For the text-containing cell, return its midpoint in (X, Y) coordinate format. 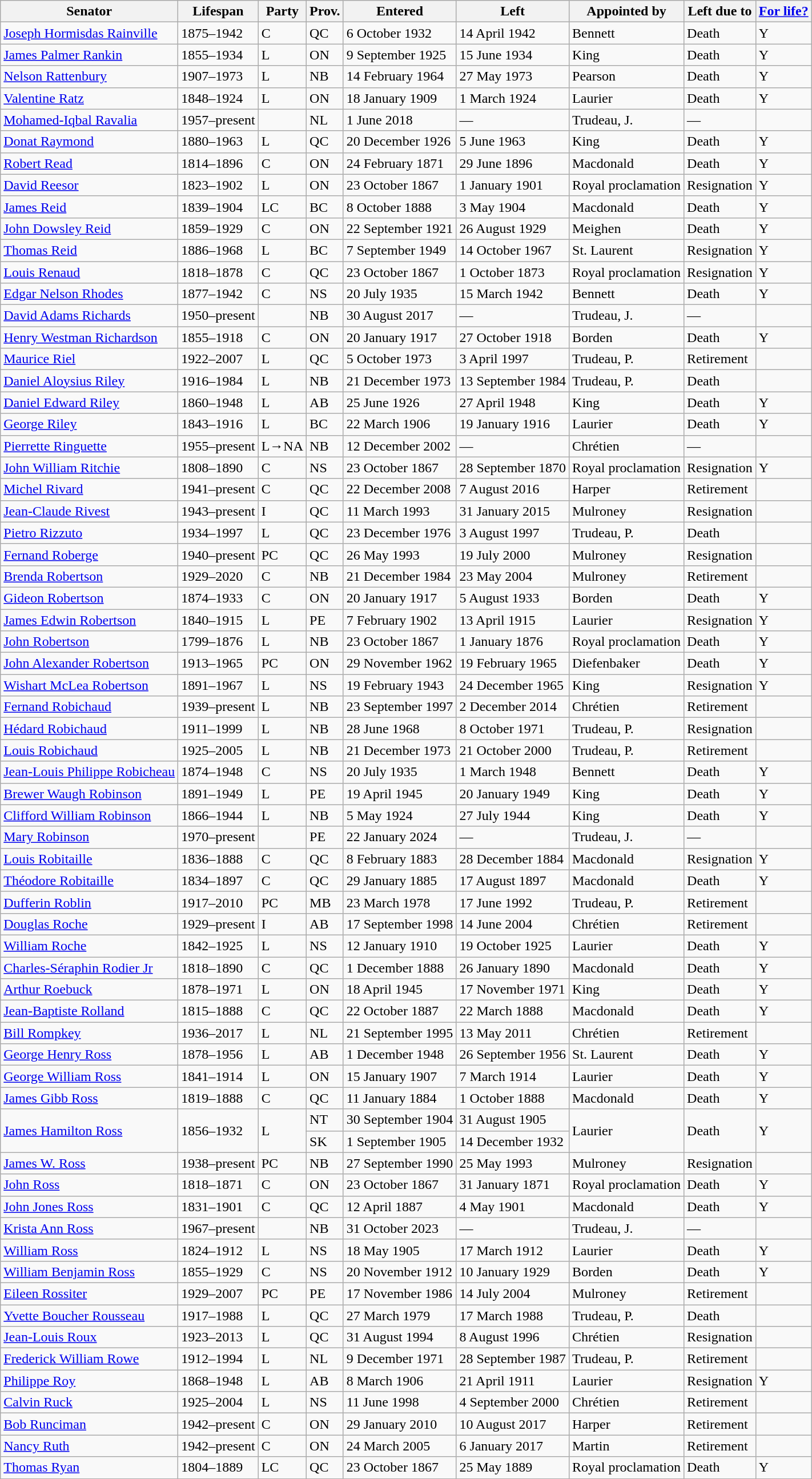
21 December 1984 (400, 576)
James Edwin Robertson (89, 620)
Mohamed-Iqbal Ravalia (89, 120)
22 October 1887 (400, 1011)
3 April 1997 (513, 359)
3 August 1997 (513, 533)
19 April 1945 (400, 794)
Calvin Ruck (89, 1402)
John Robertson (89, 642)
1 June 2018 (400, 120)
1 December 1888 (400, 968)
Meighen (627, 228)
1929–2007 (218, 1293)
Bob Runciman (89, 1424)
18 May 1905 (400, 1250)
John Dowsley Reid (89, 228)
1808–1890 (218, 468)
19 July 2000 (513, 554)
Donat Raymond (89, 142)
29 January 1885 (400, 881)
28 September 1870 (513, 468)
1815–1888 (218, 1011)
1819–1888 (218, 1098)
12 January 1910 (400, 946)
Bill Rompkey (89, 1033)
8 February 1883 (400, 859)
William Roche (89, 946)
25 May 1889 (513, 1468)
17 November 1971 (513, 990)
1 September 1905 (400, 1142)
1886–1968 (218, 250)
Henry Westman Richardson (89, 337)
1859–1929 (218, 228)
1855–1929 (218, 1272)
1 December 1948 (400, 1055)
7 February 1902 (400, 620)
Jean-Claude Rivest (89, 511)
1874–1948 (218, 772)
1848–1924 (218, 98)
Dufferin Roblin (89, 902)
Yvette Boucher Rousseau (89, 1315)
11 March 1993 (400, 511)
1814–1896 (218, 163)
7 August 2016 (513, 489)
Lifespan (218, 11)
30 August 2017 (400, 316)
1841–1914 (218, 1076)
31 January 2015 (513, 511)
L→NA (282, 446)
1 March 1948 (513, 772)
1818–1890 (218, 968)
1855–1918 (218, 337)
22 December 2008 (400, 489)
1843–1916 (218, 424)
1891–1967 (218, 685)
14 February 1964 (400, 77)
1934–1997 (218, 533)
27 April 1948 (513, 403)
Brenda Robertson (89, 576)
8 October 1888 (400, 207)
31 August 1994 (400, 1337)
27 May 1973 (513, 77)
John Jones Ross (89, 1207)
Diefenbaker (627, 664)
23 May 2004 (513, 576)
Arthur Roebuck (89, 990)
1967–present (218, 1228)
18 January 1909 (400, 98)
15 March 1942 (513, 294)
24 February 1871 (400, 163)
1880–1963 (218, 142)
1970–present (218, 837)
21 April 1911 (513, 1381)
29 January 2010 (400, 1424)
4 September 2000 (513, 1402)
1917–1988 (218, 1315)
Pearson (627, 77)
26 September 1956 (513, 1055)
1839–1904 (218, 207)
28 June 1968 (400, 729)
14 April 1942 (513, 33)
1840–1915 (218, 620)
13 May 2011 (513, 1033)
27 March 1979 (400, 1315)
Fernand Roberge (89, 554)
Pierrette Ringuette (89, 446)
1875–1942 (218, 33)
1 March 1924 (513, 98)
1939–present (218, 707)
1907–1973 (218, 77)
6 October 1932 (400, 33)
1799–1876 (218, 642)
26 January 1890 (513, 968)
31 October 2023 (400, 1228)
2 December 2014 (513, 707)
Appointed by (627, 11)
Théodore Robitaille (89, 881)
21 September 1995 (400, 1033)
25 May 1993 (513, 1163)
James Hamilton Ross (89, 1131)
Thomas Ryan (89, 1468)
James Palmer Rankin (89, 55)
14 July 2004 (513, 1293)
26 August 1929 (513, 228)
29 June 1896 (513, 163)
1878–1971 (218, 990)
1955–present (218, 446)
Robert Read (89, 163)
Maurice Riel (89, 359)
13 April 1915 (513, 620)
1824–1912 (218, 1250)
31 January 1871 (513, 1185)
28 December 1884 (513, 859)
Daniel Edward Riley (89, 403)
1950–present (218, 316)
26 May 1993 (400, 554)
Krista Ann Ross (89, 1228)
14 June 2004 (513, 924)
20 January 1949 (513, 794)
17 August 1897 (513, 881)
15 January 1907 (400, 1076)
1834–1897 (218, 881)
Louis Robichaud (89, 750)
11 January 1884 (400, 1098)
20 November 1912 (400, 1272)
1831–1901 (218, 1207)
5 October 1973 (400, 359)
28 September 1987 (513, 1359)
1818–1878 (218, 272)
24 December 1965 (513, 685)
29 November 1962 (400, 664)
John William Ritchie (89, 468)
1855–1934 (218, 55)
Gideon Robertson (89, 598)
John Alexander Robertson (89, 664)
Nelson Rattenbury (89, 77)
1877–1942 (218, 294)
1936–2017 (218, 1033)
NT (325, 1120)
1925–2005 (218, 750)
1 January 1901 (513, 185)
1938–present (218, 1163)
Hédard Robichaud (89, 729)
27 October 1918 (513, 337)
17 September 1998 (400, 924)
Senator (89, 11)
Fernand Robichaud (89, 707)
Wishart McLea Robertson (89, 685)
1804–1889 (218, 1468)
1 October 1873 (513, 272)
1856–1932 (218, 1131)
27 July 1944 (513, 815)
Daniel Aloysius Riley (89, 381)
Joseph Hormisdas Rainville (89, 33)
Thomas Reid (89, 250)
19 February 1943 (400, 685)
1925–2004 (218, 1402)
8 August 1996 (513, 1337)
14 October 1967 (513, 250)
William Benjamin Ross (89, 1272)
17 March 1912 (513, 1250)
21 October 2000 (513, 750)
14 December 1932 (513, 1142)
9 September 1925 (400, 55)
1923–2013 (218, 1337)
1929–present (218, 924)
19 February 1965 (513, 664)
12 December 2002 (400, 446)
17 March 1988 (513, 1315)
Michel Rivard (89, 489)
George Henry Ross (89, 1055)
20 December 1926 (400, 142)
Mary Robinson (89, 837)
MB (325, 902)
23 December 1976 (400, 533)
10 January 1929 (513, 1272)
SK (325, 1142)
James Gibb Ross (89, 1098)
1842–1925 (218, 946)
3 May 1904 (513, 207)
William Ross (89, 1250)
Nancy Ruth (89, 1446)
Jean-Louis Roux (89, 1337)
24 March 2005 (400, 1446)
1823–1902 (218, 185)
Entered (400, 11)
Jean-Louis Philippe Robicheau (89, 772)
5 May 1924 (400, 815)
23 March 1978 (400, 902)
1940–present (218, 554)
8 March 1906 (400, 1381)
For life? (783, 11)
12 April 1887 (400, 1207)
Frederick William Rowe (89, 1359)
Charles-Séraphin Rodier Jr (89, 968)
George Riley (89, 424)
Edgar Nelson Rhodes (89, 294)
Left (513, 11)
18 April 1945 (400, 990)
Martin (627, 1446)
22 March 1888 (513, 1011)
James Reid (89, 207)
1818–1871 (218, 1185)
31 August 1905 (513, 1120)
8 October 1971 (513, 729)
Louis Renaud (89, 272)
9 December 1971 (400, 1359)
Brewer Waugh Robinson (89, 794)
1 October 1888 (513, 1098)
11 June 1998 (400, 1402)
1917–2010 (218, 902)
5 August 1933 (513, 598)
Prov. (325, 11)
22 March 1906 (400, 424)
17 June 1992 (513, 902)
4 May 1901 (513, 1207)
19 January 1916 (513, 424)
22 September 1921 (400, 228)
17 November 1986 (400, 1293)
23 September 1997 (400, 707)
10 August 2017 (513, 1424)
Eileen Rossiter (89, 1293)
1866–1944 (218, 815)
15 June 1934 (513, 55)
1860–1948 (218, 403)
John Ross (89, 1185)
David Reesor (89, 185)
Louis Robitaille (89, 859)
Jean-Baptiste Rolland (89, 1011)
1912–1994 (218, 1359)
13 September 1984 (513, 381)
1878–1956 (218, 1055)
Douglas Roche (89, 924)
1916–1984 (218, 381)
7 March 1914 (513, 1076)
Pietro Rizzuto (89, 533)
1836–1888 (218, 859)
James W. Ross (89, 1163)
Clifford William Robinson (89, 815)
5 June 1963 (513, 142)
1 January 1876 (513, 642)
George William Ross (89, 1076)
Philippe Roy (89, 1381)
Party (282, 11)
1943–present (218, 511)
6 January 2017 (513, 1446)
1913–1965 (218, 664)
1929–2020 (218, 576)
1911–1999 (218, 729)
7 September 1949 (400, 250)
27 September 1990 (400, 1163)
Left due to (720, 11)
David Adams Richards (89, 316)
1957–present (218, 120)
30 September 1904 (400, 1120)
1941–present (218, 489)
1891–1949 (218, 794)
1922–2007 (218, 359)
25 June 1926 (400, 403)
19 October 1925 (513, 946)
1868–1948 (218, 1381)
22 January 2024 (400, 837)
Valentine Ratz (89, 98)
1874–1933 (218, 598)
